Locate the cell with the specified text and output its (x, y) center coordinate. 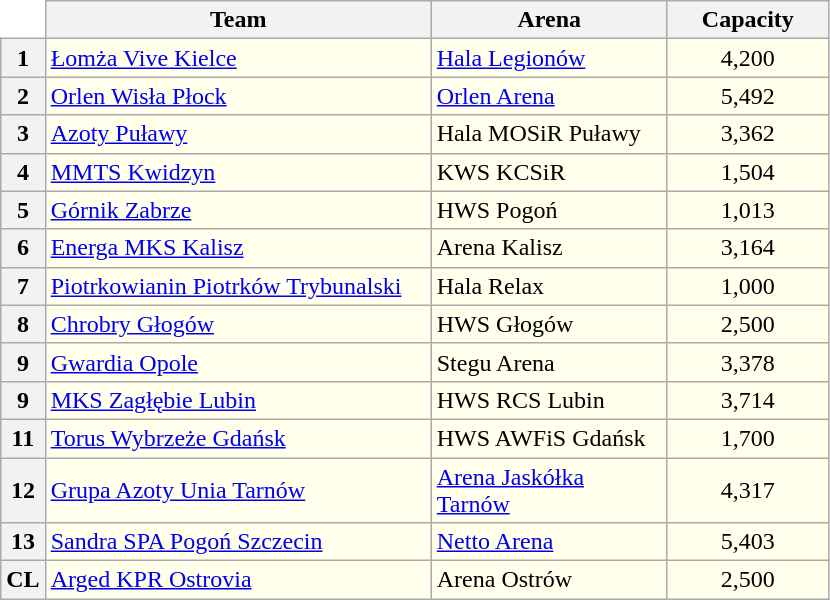
1,000 (748, 286)
8 (23, 324)
1 (23, 58)
6 (23, 248)
Team (238, 20)
11 (23, 438)
3,362 (748, 134)
5,403 (748, 542)
2 (23, 96)
Netto Arena (549, 542)
3,378 (748, 362)
Arena Ostrów (549, 580)
CL (23, 580)
Capacity (748, 20)
Hala Legionów (549, 58)
Łomża Vive Kielce (238, 58)
1,504 (748, 172)
Hala Relax (549, 286)
HWS RCS Lubin (549, 400)
4,317 (748, 490)
MKS Zagłębie Lubin (238, 400)
Torus Wybrzeże Gdańsk (238, 438)
4,200 (748, 58)
Gwardia Opole (238, 362)
HWS Głogów (549, 324)
13 (23, 542)
7 (23, 286)
1,013 (748, 210)
1,700 (748, 438)
KWS KCSiR (549, 172)
3,164 (748, 248)
Piotrkowianin Piotrków Trybunalski (238, 286)
4 (23, 172)
3 (23, 134)
5 (23, 210)
Azoty Puławy (238, 134)
Arged KPR Ostrovia (238, 580)
12 (23, 490)
Orlen Arena (549, 96)
Arena Jaskółka Tarnów (549, 490)
Stegu Arena (549, 362)
Chrobry Głogów (238, 324)
MMTS Kwidzyn (238, 172)
Sandra SPA Pogoń Szczecin (238, 542)
Górnik Zabrze (238, 210)
HWS Pogoń (549, 210)
Hala MOSiR Puławy (549, 134)
Arena (549, 20)
Orlen Wisła Płock (238, 96)
Grupa Azoty Unia Tarnów (238, 490)
5,492 (748, 96)
Energa MKS Kalisz (238, 248)
HWS AWFiS Gdańsk (549, 438)
Arena Kalisz (549, 248)
3,714 (748, 400)
